From the cell containing the given text, extract its center point as [X, Y] coordinate. 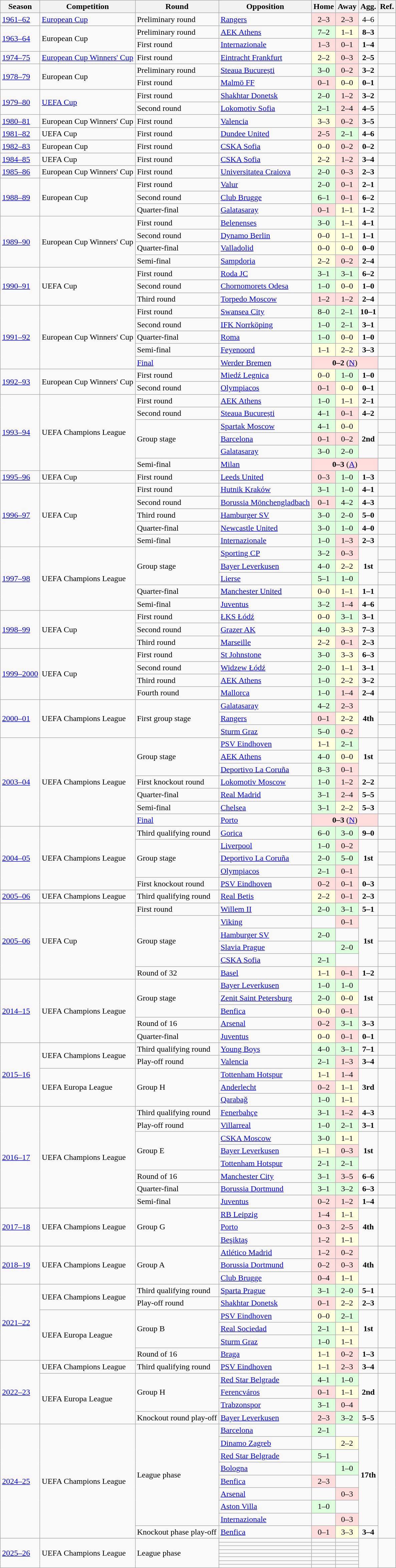
Milan [265, 464]
Lokomotiv Moscow [265, 782]
2004–05 [20, 858]
2021–22 [20, 1322]
Opposition [265, 7]
Grazer AK [265, 630]
Borussia Mönchengladbach [265, 502]
Away [347, 7]
St Johnstone [265, 655]
1988–89 [20, 197]
Hutnik Kraków [265, 490]
CSKA Moscow [265, 1138]
Basel [265, 973]
Group B [177, 1329]
Werder Bremen [265, 362]
Group A [177, 1265]
Real Betis [265, 896]
Beşiktaş [265, 1240]
Season [20, 7]
Valur [265, 185]
Ferencváros [265, 1392]
Valladolid [265, 248]
6–1 [324, 197]
Manchester United [265, 591]
10–1 [368, 312]
Dinamo Zagreb [265, 1443]
1980–81 [20, 121]
Young Boys [265, 1049]
Eintracht Frankfurt [265, 57]
1984–85 [20, 159]
Aston Villa [265, 1507]
Liverpool [265, 846]
Trabzonspor [265, 1405]
Swansea City [265, 312]
1992–93 [20, 382]
6–0 [324, 833]
Round [177, 7]
Qarabağ [265, 1100]
Newcastle United [265, 528]
2014–15 [20, 1011]
First group stage [177, 718]
Viking [265, 922]
0–3 (A) [345, 464]
Knockout phase play-off [177, 1532]
Lokomotiv Sofia [265, 108]
Fourth round [177, 693]
7–1 [368, 1049]
Dynamo Berlin [265, 235]
5–3 [368, 808]
2015–16 [20, 1074]
Sporting CP [265, 553]
1997–98 [20, 578]
Atlético Madrid [265, 1252]
4–5 [368, 108]
3rd [368, 1087]
2022–23 [20, 1392]
Sparta Prague [265, 1290]
Zenit Saint Petersburg [265, 998]
Dundee United [265, 134]
Bologna [265, 1468]
Miedź Legnica [265, 375]
Spartak Moscow [265, 426]
Malmö FF [265, 83]
1999–2000 [20, 674]
Braga [265, 1354]
IFK Norrköping [265, 324]
Anderlecht [265, 1087]
ŁKS Łódź [265, 617]
Manchester City [265, 1176]
1991–92 [20, 337]
Agg. [368, 7]
1982–83 [20, 146]
Willem II [265, 909]
1985–86 [20, 172]
1979–80 [20, 102]
1963–64 [20, 38]
Chornomorets Odesa [265, 286]
0–3 (N) [345, 820]
Fenerbahçe [265, 1112]
Feyenoord [265, 350]
1990–91 [20, 286]
2016–17 [20, 1157]
Mallorca [265, 693]
7–2 [324, 32]
Belenenses [265, 223]
1998–99 [20, 630]
1993–94 [20, 432]
1989–90 [20, 242]
1995–96 [20, 477]
1961–62 [20, 19]
1981–82 [20, 134]
Universitatea Craiova [265, 172]
Group G [177, 1227]
Ref. [387, 7]
1978–79 [20, 76]
Villarreal [265, 1125]
0–2 (N) [345, 362]
Roma [265, 337]
2003–04 [20, 782]
2000–01 [20, 718]
Widzew Łódź [265, 668]
2018–19 [20, 1265]
Torpedo Moscow [265, 299]
Lierse [265, 579]
Sampdoria [265, 261]
Chelsea [265, 808]
2017–18 [20, 1227]
Round of 32 [177, 973]
17th [368, 1475]
Roda JC [265, 274]
Home [324, 7]
Competition [87, 7]
Real Sociedad [265, 1329]
9–0 [368, 833]
1996–97 [20, 515]
Marseille [265, 642]
Leeds United [265, 477]
7–3 [368, 630]
Knockout round play-off [177, 1418]
Gorica [265, 833]
6–6 [368, 1176]
1974–75 [20, 57]
2024–25 [20, 1482]
2025–26 [20, 1553]
Real Madrid [265, 795]
Slavia Prague [265, 947]
8–0 [324, 312]
Group E [177, 1151]
RB Leipzig [265, 1214]
